Pinpoint the cell where the given text exists, returning its [x, y] midpoint coordinate. 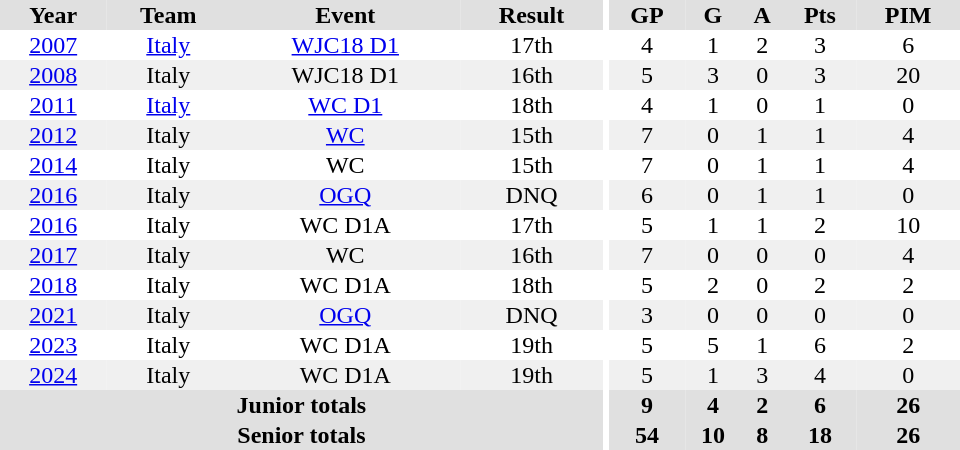
2017 [53, 255]
Year [53, 15]
PIM [908, 15]
G [713, 15]
20 [908, 75]
2014 [53, 165]
Team [168, 15]
2011 [53, 105]
18 [820, 435]
A [762, 15]
Pts [820, 15]
9 [647, 405]
2012 [53, 135]
2007 [53, 45]
Senior totals [302, 435]
2021 [53, 315]
Result [531, 15]
2008 [53, 75]
Junior totals [302, 405]
54 [647, 435]
GP [647, 15]
Event [345, 15]
2024 [53, 375]
2023 [53, 345]
WC D1 [345, 105]
8 [762, 435]
2018 [53, 285]
